Scan for the cell matching the given text and deliver its [x, y] coordinate at center. 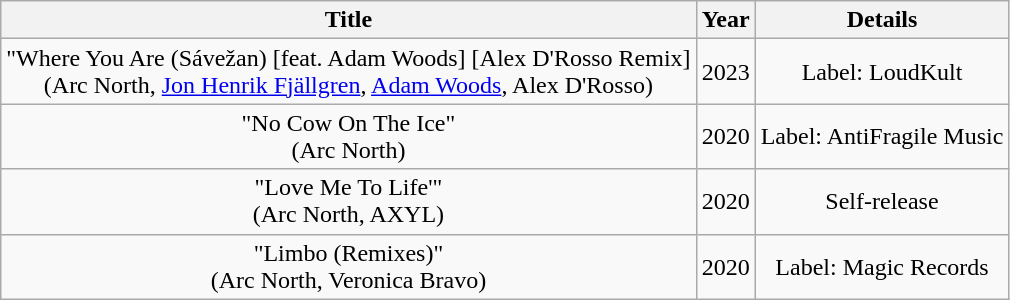
"Where You Are (Sávežan) [feat. Adam Woods] [Alex D'Rosso Remix](Arc North, Jon Henrik Fjällgren, Adam Woods, Alex D'Rosso) [348, 72]
Label: Magic Records [882, 266]
"Limbo (Remixes)"(Arc North, Veronica Bravo) [348, 266]
Label: LoudKult [882, 72]
Details [882, 20]
2023 [726, 72]
Label: AntiFragile Music [882, 136]
"No Cow On The Ice"(Arc North) [348, 136]
Self-release [882, 202]
Year [726, 20]
"Love Me To Life'"(Arc North, AXYL) [348, 202]
Title [348, 20]
